Capture the cell that displays the provided text and extract its (x, y) central coordinate. 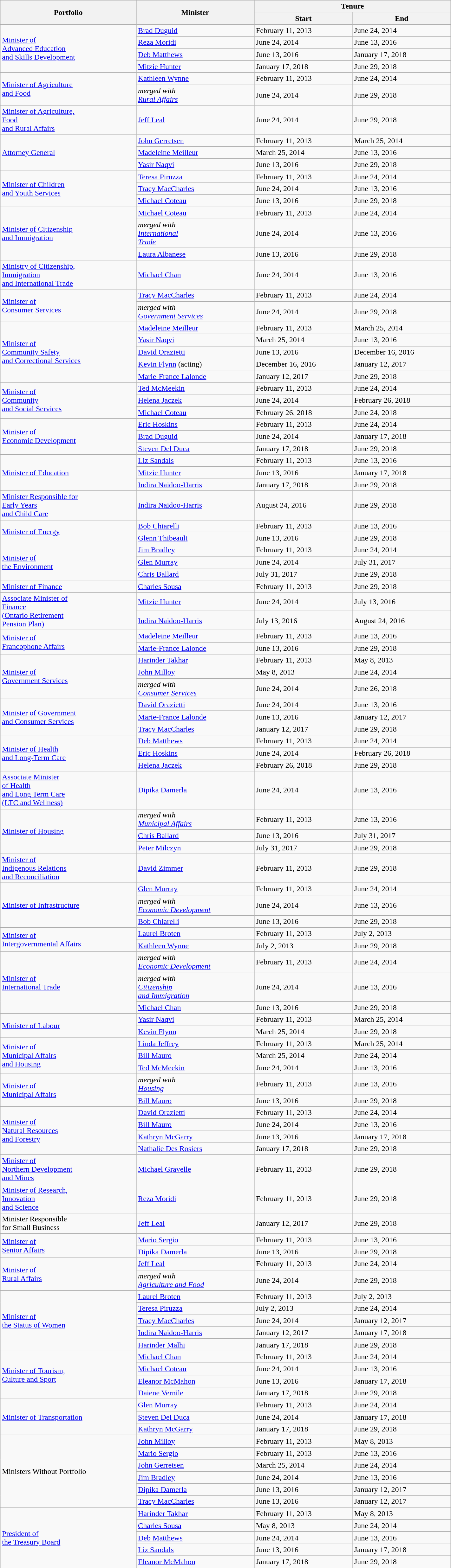
merged with Consumer Services (195, 689)
Portfolio (69, 12)
Minister of Francophone Affairs (69, 642)
Minister of Finance (69, 586)
Minister of Housing (69, 831)
Minister of Education (69, 473)
Start (303, 18)
Minister of Indigenous Relations and Reconciliation (69, 868)
merged with Housing (195, 1084)
Minister of Northern Development and Mines (69, 1169)
Associate Minister of Finance (Ontario Retirement Pension Plan) (69, 611)
Linda Jeffrey (195, 1044)
Minister of Transportation (69, 1417)
Minister of Advanced Education and Skills Development (69, 48)
Minister of Children and Youth Services (69, 189)
Minister of International Trade (69, 983)
Michael Gravelle (195, 1169)
Glenn Thibeault (195, 538)
merged with Citizenship and Immigration (195, 987)
merged with International Trade (195, 234)
Minister Responsible for Small Business (69, 1224)
Minister of Agriculture, Food and Rural Affairs (69, 120)
Associate Minister of Health and Long Term Care (LTC and Wellness) (69, 790)
Minister of Energy (69, 532)
Kevin Flynn (acting) (195, 364)
Attorney General (69, 152)
Minister of Municipal Affairs and Housing (69, 1056)
Laura Albanese (195, 254)
Nathalie Des Rosiers (195, 1149)
Minister of Citizenship and Immigration (69, 234)
Minister of Natural Resources and Forestry (69, 1130)
merged with Municipal Affairs (195, 819)
Ministry of Citizenship, Immigration and International Trade (69, 275)
Minister of Infrastructure (69, 905)
Harinder Malhi (195, 1345)
Minister of Labour (69, 1026)
Minister of Community and Social Services (69, 400)
Minister of Government Services (69, 677)
Minister of Intergovernmental Affairs (69, 940)
Minister of Economic Development (69, 437)
Minister (195, 12)
Minister of Research, Innovation and Science (69, 1199)
merged with Agriculture and Food (195, 1280)
merged with Government Services (195, 312)
Minister Responsible for Early Years and Child Care (69, 505)
Minister of Tourism, Culture and Sport (69, 1375)
June 26, 2018 (402, 689)
Minister of the Environment (69, 562)
End (402, 18)
Kevin Flynn (195, 1032)
June 24, 2018 (402, 412)
Minister of Municipal Affairs (69, 1090)
Minister of Community Safety and Correctional Services (69, 352)
Minister of Senior Affairs (69, 1246)
Daiene Vernile (195, 1393)
Minister of Consumer Services (69, 305)
Minister of the Status of Women (69, 1321)
Tenure (352, 6)
merged with Rural Affairs (195, 95)
Minister of Health and Long-Term Care (69, 753)
Minister of Government and Consumer Services (69, 717)
Peter Milczyn (195, 848)
President of the Treasury Board (69, 1538)
Minister of Agriculture and Food (69, 89)
Minister of Rural Affairs (69, 1274)
Ministers Without Portfolio (69, 1471)
David Zimmer (195, 868)
